Provide the (x, y) coordinate of the cell's center where the given text is located.  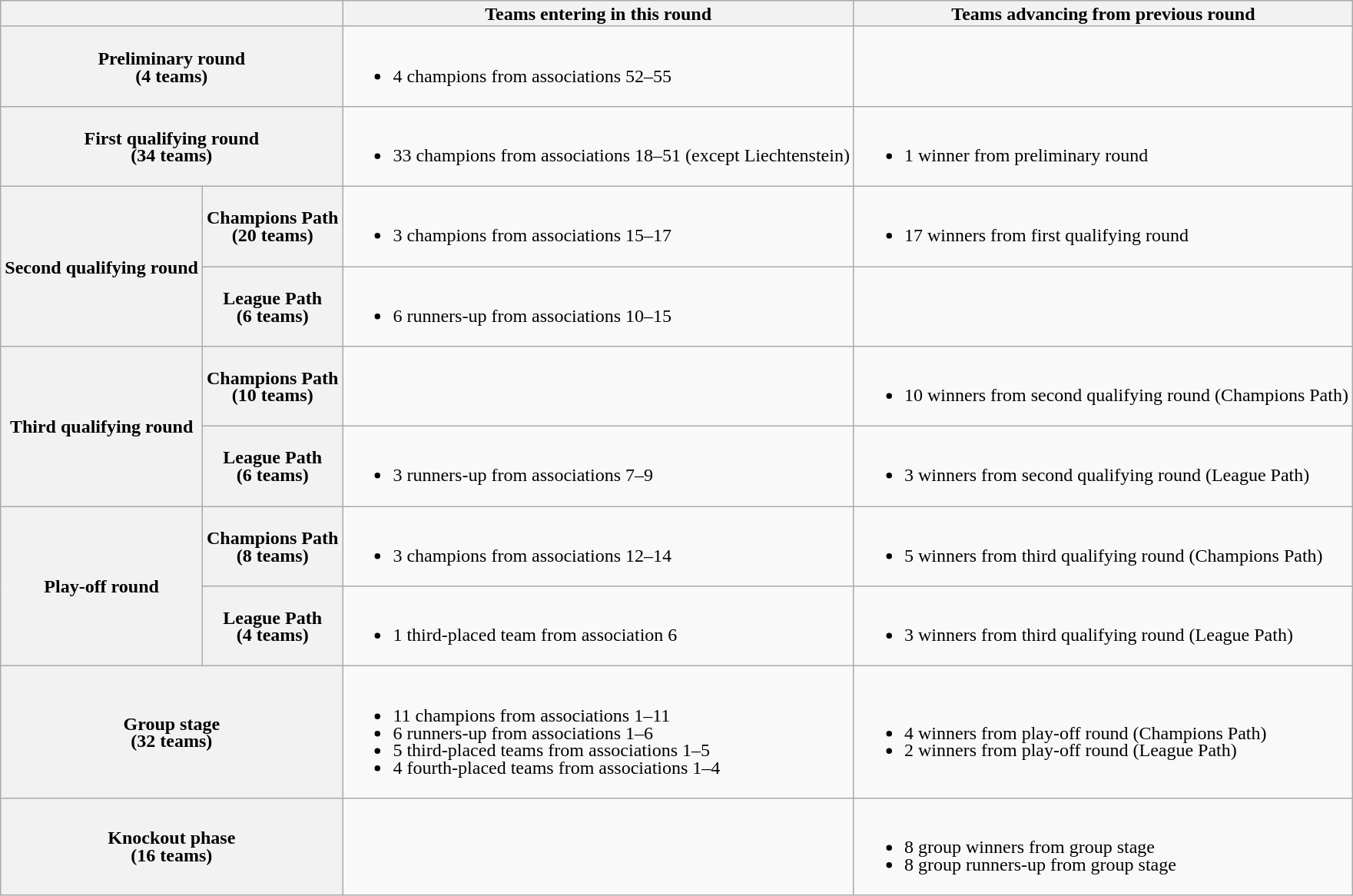
4 winners from play-off round (Champions Path)2 winners from play-off round (League Path) (1103, 732)
33 champions from associations 18–51 (except Liechtenstein) (599, 146)
5 winners from third qualifying round (Champions Path) (1103, 546)
Champions Path(10 teams) (272, 387)
3 champions from associations 12–14 (599, 546)
Preliminary round(4 teams) (172, 66)
Teams advancing from previous round (1103, 14)
4 champions from associations 52–55 (599, 66)
Knockout phase(16 teams) (172, 847)
League Path(4 teams) (272, 626)
3 champions from associations 15–17 (599, 226)
Group stage(32 teams) (172, 732)
Champions Path(8 teams) (272, 546)
Teams entering in this round (599, 14)
1 third-placed team from association 6 (599, 626)
First qualifying round(34 teams) (172, 146)
Third qualifying round (101, 426)
6 runners-up from associations 10–15 (599, 306)
3 runners-up from associations 7–9 (599, 466)
10 winners from second qualifying round (Champions Path) (1103, 387)
3 winners from second qualifying round (League Path) (1103, 466)
Second qualifying round (101, 266)
17 winners from first qualifying round (1103, 226)
8 group winners from group stage8 group runners-up from group stage (1103, 847)
1 winner from preliminary round (1103, 146)
Champions Path(20 teams) (272, 226)
Play-off round (101, 586)
3 winners from third qualifying round (League Path) (1103, 626)
